From the cell containing the given text, extract its center point as [X, Y] coordinate. 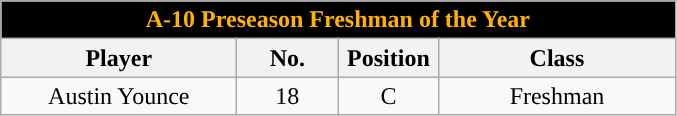
18 [288, 96]
No. [288, 58]
C [388, 96]
Position [388, 58]
A-10 Preseason Freshman of the Year [338, 20]
Freshman [557, 96]
Player [119, 58]
Austin Younce [119, 96]
Class [557, 58]
